Search for the cell housing the specified text and yield its (x, y) center coordinate. 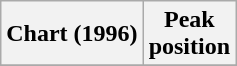
Peakposition (189, 34)
Chart (1996) (72, 34)
